Find where the given text appears and provide that cell's center as (X, Y) coordinate. 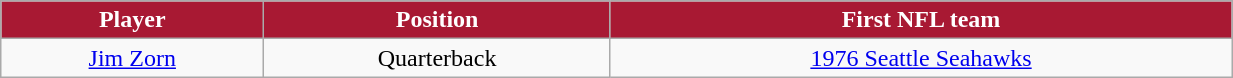
First NFL team (920, 20)
1976 Seattle Seahawks (920, 58)
Position (438, 20)
Quarterback (438, 58)
Player (132, 20)
Jim Zorn (132, 58)
